Find where the given text appears and provide that cell's center as (x, y) coordinate. 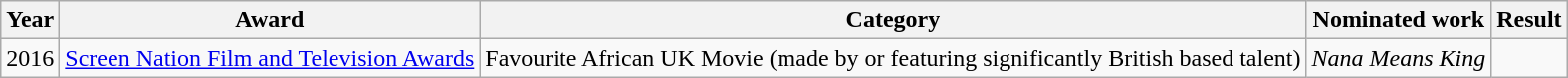
Nana Means King (1399, 58)
Screen Nation Film and Television Awards (270, 58)
Result (1529, 20)
Award (270, 20)
Favourite African UK Movie (made by or featuring significantly British based talent) (893, 58)
2016 (30, 58)
Category (893, 20)
Year (30, 20)
Nominated work (1399, 20)
